Return the [X, Y] coordinate for the center point of the cell that contains the specified text.  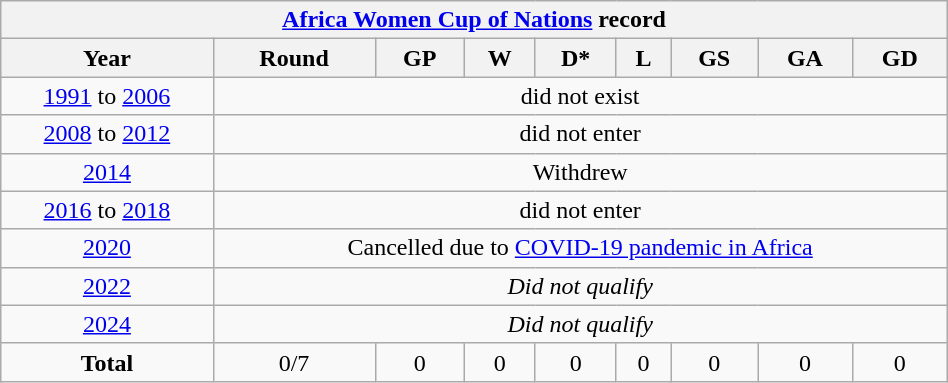
2014 [107, 172]
W [500, 58]
Cancelled due to COVID-19 pandemic in Africa [580, 248]
GD [900, 58]
2024 [107, 324]
1991 to 2006 [107, 96]
Year [107, 58]
2020 [107, 248]
L [643, 58]
GS [714, 58]
Round [294, 58]
2022 [107, 286]
did not exist [580, 96]
Total [107, 362]
D* [576, 58]
GP [420, 58]
GA [806, 58]
Withdrew [580, 172]
0/7 [294, 362]
2008 to 2012 [107, 134]
Africa Women Cup of Nations record [474, 20]
2016 to 2018 [107, 210]
